Search for the cell housing the specified text and yield its (X, Y) center coordinate. 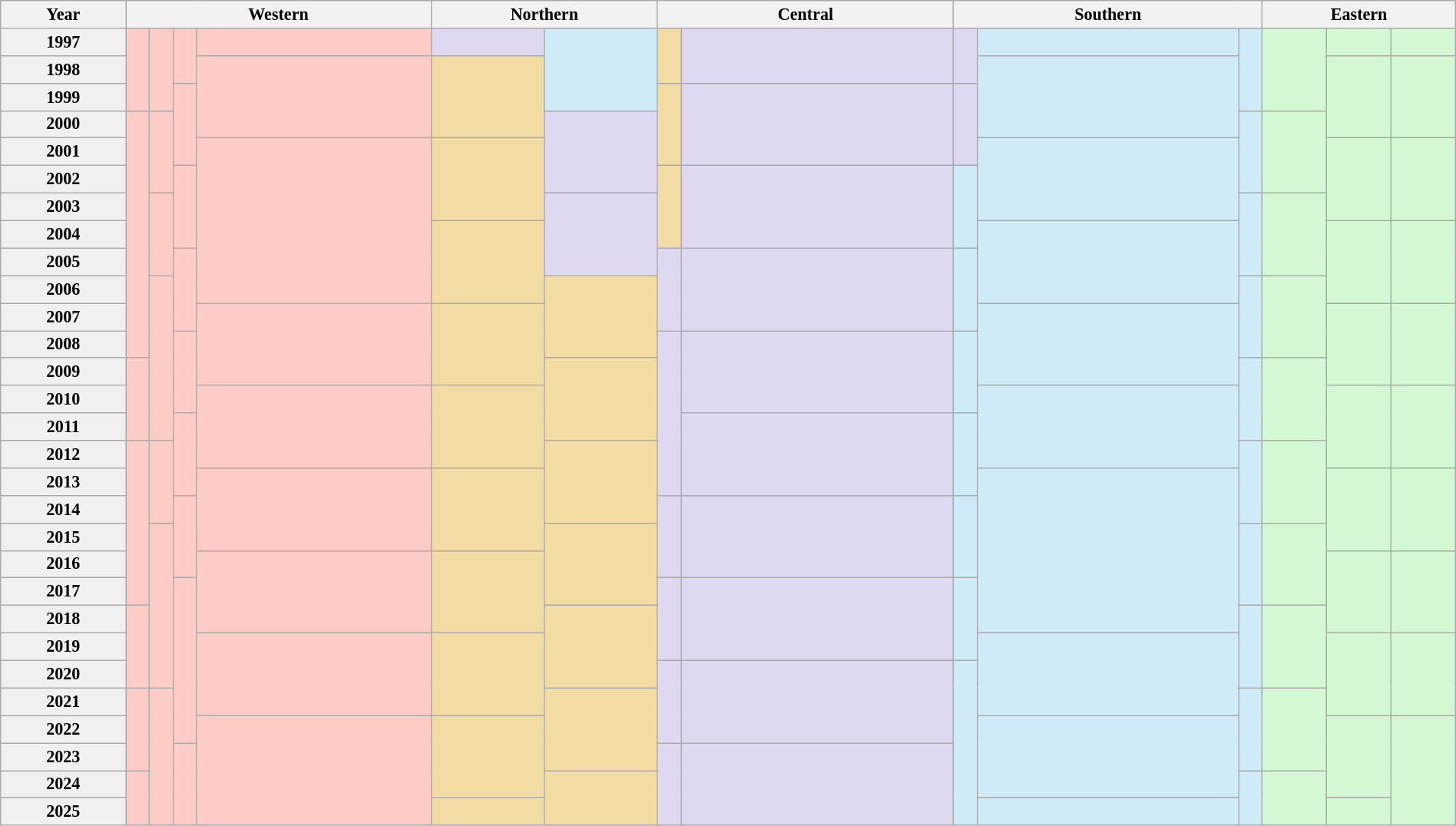
2017 (63, 592)
Western (278, 14)
2000 (63, 124)
2001 (63, 152)
2022 (63, 729)
Year (63, 14)
2014 (63, 509)
2021 (63, 702)
2015 (63, 537)
2019 (63, 646)
2007 (63, 316)
2020 (63, 674)
2004 (63, 234)
2025 (63, 811)
Eastern (1359, 14)
2023 (63, 756)
1998 (63, 69)
2002 (63, 179)
1999 (63, 97)
Central (805, 14)
2003 (63, 206)
Northern (544, 14)
Southern (1107, 14)
2016 (63, 564)
2005 (63, 262)
1997 (63, 41)
2011 (63, 427)
2006 (63, 289)
2012 (63, 454)
2013 (63, 481)
2010 (63, 399)
2018 (63, 619)
2008 (63, 344)
2024 (63, 784)
2009 (63, 372)
